Capture the cell that displays the provided text and extract its (X, Y) central coordinate. 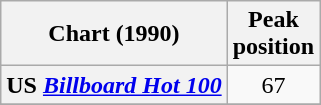
67 (273, 85)
Chart (1990) (114, 34)
US Billboard Hot 100 (114, 85)
Peakposition (273, 34)
